Detect which cell encompasses the target text, then output its (X, Y) center coordinate. 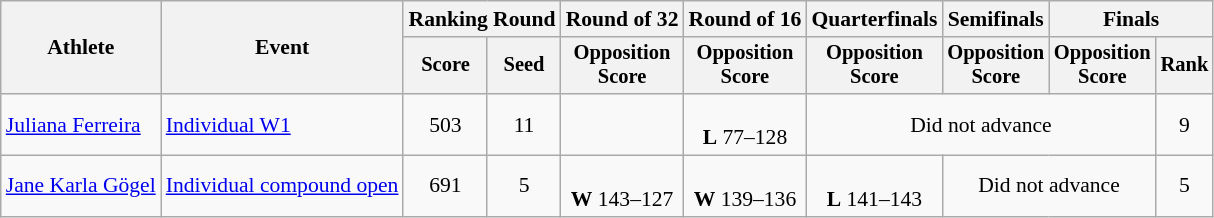
Rank (1185, 66)
Ranking Round (482, 19)
11 (524, 124)
Event (282, 48)
L 141–143 (874, 186)
Score (445, 66)
9 (1185, 124)
Round of 16 (744, 19)
Semifinals (996, 19)
Finals (1131, 19)
Athlete (81, 48)
Round of 32 (622, 19)
L 77–128 (744, 124)
691 (445, 186)
Individual W1 (282, 124)
W 139–136 (744, 186)
Individual compound open (282, 186)
Jane Karla Gögel (81, 186)
503 (445, 124)
Quarterfinals (874, 19)
Seed (524, 66)
W 143–127 (622, 186)
Juliana Ferreira (81, 124)
